Scan for the cell matching the given text and deliver its [X, Y] coordinate at center. 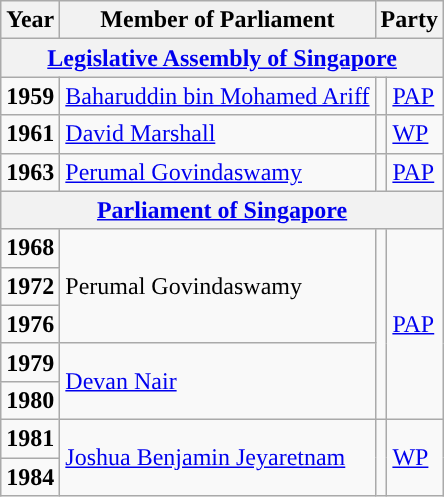
Year [30, 20]
1959 [30, 96]
1981 [30, 438]
1961 [30, 134]
Baharuddin bin Mohamed Ariff [218, 96]
1976 [30, 324]
Joshua Benjamin Jeyaretnam [218, 457]
Parliament of Singapore [222, 210]
1963 [30, 172]
1979 [30, 362]
1984 [30, 477]
1980 [30, 400]
Legislative Assembly of Singapore [222, 58]
David Marshall [218, 134]
Member of Parliament [218, 20]
1972 [30, 286]
1968 [30, 248]
Devan Nair [218, 381]
Party [409, 20]
